Return [x, y] of the center of cell containing provided text 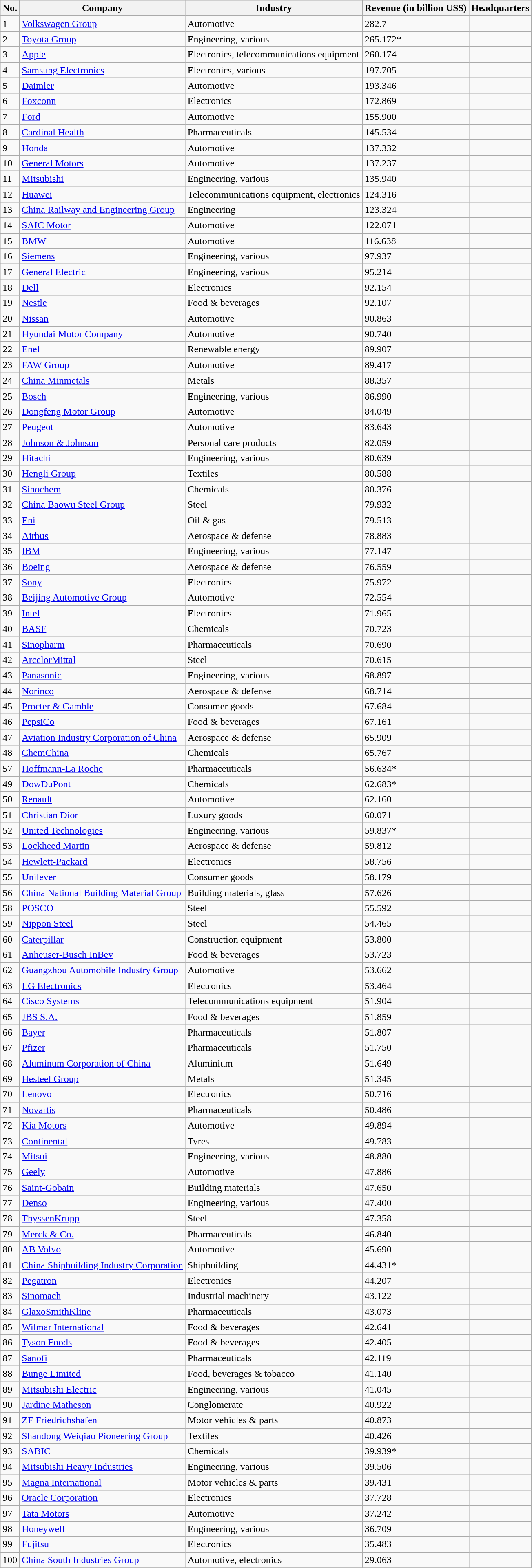
92.154 [415, 287]
ThyssenKrupp [102, 1219]
Nippon Steel [102, 923]
50 [10, 799]
88.357 [415, 380]
61 [10, 955]
China Baowu Steel Group [102, 505]
75 [10, 1172]
General Motors [102, 163]
37.242 [415, 1513]
10 [10, 163]
Procter & Gamble [102, 707]
51.859 [415, 1017]
45 [10, 707]
58.756 [415, 861]
51 [10, 815]
Denso [102, 1203]
4 [10, 70]
Aviation Industry Corporation of China [102, 738]
68.714 [415, 691]
Sanofi [102, 1358]
Foxconn [102, 101]
68 [10, 1063]
55.592 [415, 908]
Intel [102, 613]
Personal care products [274, 442]
42.119 [415, 1358]
65 [10, 1017]
24 [10, 380]
47.358 [415, 1219]
172.869 [415, 101]
123.324 [415, 210]
137.237 [415, 163]
36 [10, 567]
41 [10, 644]
94 [10, 1467]
100 [10, 1560]
41.045 [415, 1389]
43 [10, 675]
90 [10, 1405]
40 [10, 629]
17 [10, 272]
28 [10, 442]
55 [10, 877]
95 [10, 1482]
84.049 [415, 411]
Telecommunications equipment [274, 1001]
51.750 [415, 1048]
Automotive, electronics [274, 1560]
34 [10, 536]
Unilever [102, 877]
81 [10, 1265]
67.684 [415, 707]
Geely [102, 1172]
Enel [102, 349]
Panasonic [102, 675]
22 [10, 349]
Dongfeng Motor Group [102, 411]
90.863 [415, 318]
Renewable energy [274, 349]
72.554 [415, 598]
54.465 [415, 923]
United Technologies [102, 830]
49.783 [415, 1141]
31 [10, 489]
Cardinal Health [102, 132]
IBM [102, 551]
260.174 [415, 55]
145.534 [415, 132]
Fujitsu [102, 1544]
Volkswagen Group [102, 24]
95.214 [415, 272]
30 [10, 474]
74 [10, 1156]
Construction equipment [274, 939]
11 [10, 179]
46.840 [415, 1234]
155.900 [415, 117]
40.873 [415, 1420]
Sinomach [102, 1296]
Aluminium [274, 1063]
36.709 [415, 1529]
48.880 [415, 1156]
45.690 [415, 1250]
75.972 [415, 582]
84 [10, 1312]
80 [10, 1250]
62 [10, 970]
26 [10, 411]
66 [10, 1032]
DowDuPont [102, 784]
Hesteel Group [102, 1079]
FAW Group [102, 365]
83 [10, 1296]
Jardine Matheson [102, 1405]
44 [10, 691]
Lockheed Martin [102, 846]
60.071 [415, 815]
78.883 [415, 536]
92 [10, 1435]
POSCO [102, 908]
SABIC [102, 1451]
78 [10, 1219]
76 [10, 1188]
Building materials [274, 1188]
Beijing Automotive Group [102, 598]
51.649 [415, 1063]
51.345 [415, 1079]
19 [10, 303]
82 [10, 1281]
China South Industries Group [102, 1560]
China Minmetals [102, 380]
197.705 [415, 70]
97.937 [415, 256]
Mitsubishi Electric [102, 1389]
25 [10, 396]
82.059 [415, 442]
62.160 [415, 799]
73 [10, 1141]
Electronics, telecommunications equipment [274, 55]
Toyota Group [102, 39]
12 [10, 194]
77.147 [415, 551]
42.641 [415, 1327]
China National Building Material Group [102, 892]
35.483 [415, 1544]
ChemChina [102, 753]
Novartis [102, 1110]
39.506 [415, 1467]
53.800 [415, 939]
Food, beverages & tobacco [274, 1374]
137.332 [415, 148]
LG Electronics [102, 986]
Saint-Gobain [102, 1188]
70.723 [415, 629]
3 [10, 55]
47.400 [415, 1203]
42.405 [415, 1343]
6 [10, 101]
47 [10, 738]
77 [10, 1203]
56 [10, 892]
89.417 [415, 365]
BASF [102, 629]
42 [10, 660]
97 [10, 1513]
Wilmar International [102, 1327]
51.904 [415, 1001]
53.723 [415, 955]
China Railway and Engineering Group [102, 210]
Electronics, various [274, 70]
88 [10, 1374]
53 [10, 846]
98 [10, 1529]
49 [10, 784]
70.615 [415, 660]
37 [10, 582]
Tyson Foods [102, 1343]
Industrial machinery [274, 1296]
50.486 [415, 1110]
89 [10, 1389]
Norinco [102, 691]
Headquarters [500, 8]
58.179 [415, 877]
71.965 [415, 613]
63 [10, 986]
44.207 [415, 1281]
33 [10, 520]
Eni [102, 520]
Hitachi [102, 458]
49.894 [415, 1125]
Company [102, 8]
80.639 [415, 458]
Revenue (in billion US$) [415, 8]
64 [10, 1001]
57 [10, 769]
29 [10, 458]
62.683* [415, 784]
Luxury goods [274, 815]
18 [10, 287]
50.716 [415, 1094]
Honda [102, 148]
Sinochem [102, 489]
Apple [102, 55]
5 [10, 86]
20 [10, 318]
68.897 [415, 675]
58 [10, 908]
90.740 [415, 334]
Merck & Co. [102, 1234]
Christian Dior [102, 815]
54 [10, 861]
59.837* [415, 830]
99 [10, 1544]
80.376 [415, 489]
ArcelorMittal [102, 660]
15 [10, 241]
Aluminum Corporation of China [102, 1063]
Peugeot [102, 427]
57.626 [415, 892]
PepsiCo [102, 722]
56.634* [415, 769]
Engineering [274, 210]
BMW [102, 241]
69 [10, 1079]
52 [10, 830]
116.638 [415, 241]
92.107 [415, 303]
43.073 [415, 1312]
Samsung Electronics [102, 70]
70.690 [415, 644]
23 [10, 365]
Mitsui [102, 1156]
8 [10, 132]
1 [10, 24]
71 [10, 1110]
35 [10, 551]
Kia Motors [102, 1125]
67.161 [415, 722]
48 [10, 753]
JBS S.A. [102, 1017]
32 [10, 505]
Cisco Systems [102, 1001]
Johnson & Johnson [102, 442]
Pegatron [102, 1281]
Bayer [102, 1032]
53.464 [415, 986]
65.767 [415, 753]
43.122 [415, 1296]
Continental [102, 1141]
Industry [274, 8]
91 [10, 1420]
86.990 [415, 396]
Hoffmann-La Roche [102, 769]
79 [10, 1234]
72 [10, 1125]
Bosch [102, 396]
65.909 [415, 738]
Guangzhou Automobile Industry Group [102, 970]
39.431 [415, 1482]
Mitsubishi Heavy Industries [102, 1467]
70 [10, 1094]
AB Volvo [102, 1250]
85 [10, 1327]
Lenovo [102, 1094]
Boeing [102, 567]
China Shipbuilding Industry Corporation [102, 1265]
Mitsubishi [102, 179]
53.662 [415, 970]
Magna International [102, 1482]
Oil & gas [274, 520]
Sinopharm [102, 644]
Anheuser-Busch InBev [102, 955]
47.650 [415, 1188]
27 [10, 427]
76.559 [415, 567]
ZF Friedrichshafen [102, 1420]
41.140 [415, 1374]
Caterpillar [102, 939]
Tyres [274, 1141]
59.812 [415, 846]
282.7 [415, 24]
Tata Motors [102, 1513]
Shipbuilding [274, 1265]
87 [10, 1358]
47.886 [415, 1172]
40.922 [415, 1405]
39 [10, 613]
No. [10, 8]
135.940 [415, 179]
Nestle [102, 303]
Hewlett-Packard [102, 861]
9 [10, 148]
Sony [102, 582]
Bunge Limited [102, 1374]
86 [10, 1343]
124.316 [415, 194]
7 [10, 117]
2 [10, 39]
Pfizer [102, 1048]
GlaxoSmithKline [102, 1312]
44.431* [415, 1265]
13 [10, 210]
93 [10, 1451]
122.071 [415, 225]
46 [10, 722]
79.932 [415, 505]
Ford [102, 117]
Telecommunications equipment, electronics [274, 194]
Siemens [102, 256]
Hengli Group [102, 474]
265.172* [415, 39]
16 [10, 256]
Huawei [102, 194]
Daimler [102, 86]
General Electric [102, 272]
Airbus [102, 536]
96 [10, 1498]
Honeywell [102, 1529]
29.063 [415, 1560]
Nissan [102, 318]
14 [10, 225]
79.513 [415, 520]
Dell [102, 287]
80.588 [415, 474]
37.728 [415, 1498]
Building materials, glass [274, 892]
40.426 [415, 1435]
Conglomerate [274, 1405]
83.643 [415, 427]
89.907 [415, 349]
193.346 [415, 86]
21 [10, 334]
Renault [102, 799]
51.807 [415, 1032]
Hyundai Motor Company [102, 334]
60 [10, 939]
67 [10, 1048]
59 [10, 923]
Shandong Weiqiao Pioneering Group [102, 1435]
SAIC Motor [102, 225]
Oracle Corporation [102, 1498]
39.939* [415, 1451]
38 [10, 598]
